Extract the (x, y) coordinate from the center of the cell holding the provided text.  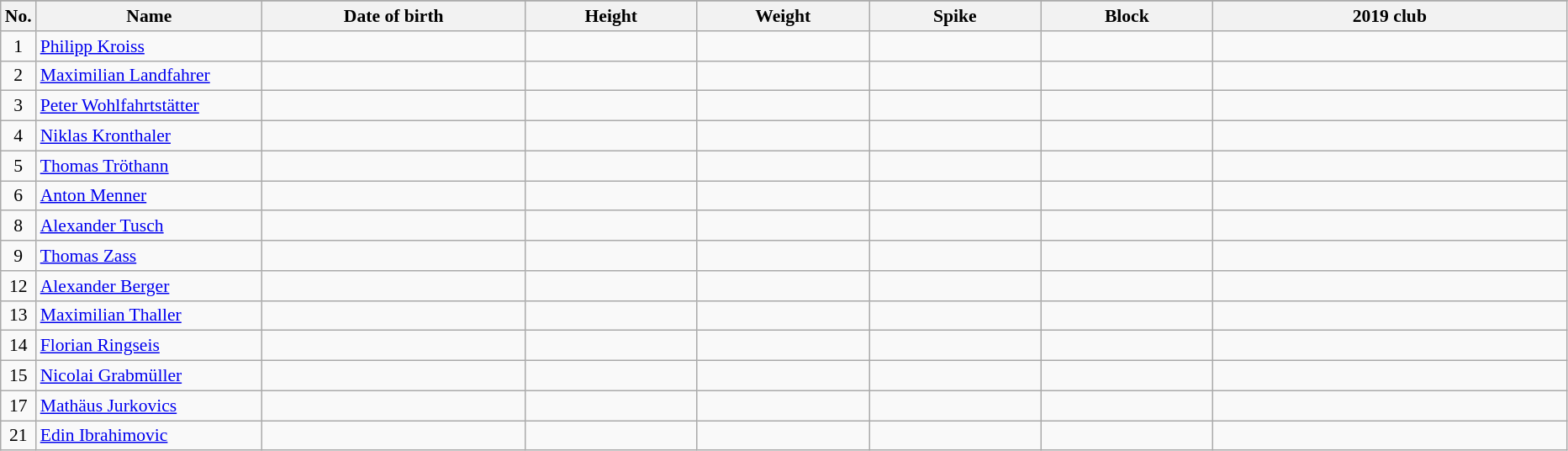
Alexander Berger (150, 286)
6 (18, 196)
13 (18, 316)
17 (18, 406)
Name (150, 16)
Height (610, 16)
2019 club (1391, 16)
Mathäus Jurkovics (150, 406)
Alexander Tusch (150, 226)
Anton Menner (150, 196)
Thomas Zass (150, 256)
Weight (784, 16)
14 (18, 346)
8 (18, 226)
9 (18, 256)
Florian Ringseis (150, 346)
Philipp Kroiss (150, 46)
Nicolai Grabmüller (150, 376)
12 (18, 286)
Maximilian Landfahrer (150, 76)
Maximilian Thaller (150, 316)
3 (18, 106)
Block (1127, 16)
4 (18, 136)
5 (18, 166)
2 (18, 76)
Thomas Tröthann (150, 166)
Spike (955, 16)
Peter Wohlfahrtstätter (150, 106)
1 (18, 46)
15 (18, 376)
21 (18, 436)
Niklas Kronthaler (150, 136)
No. (18, 16)
Edin Ibrahimovic (150, 436)
Date of birth (393, 16)
